For the text-containing cell, return its midpoint in (x, y) coordinate format. 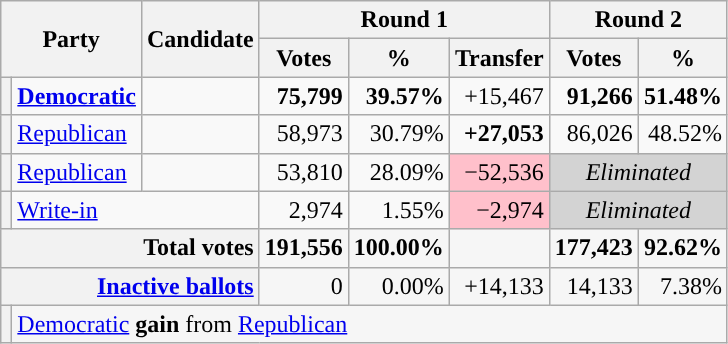
Round 2 (638, 20)
100.00% (398, 248)
7.38% (682, 286)
48.52% (682, 134)
53,810 (304, 172)
Candidate (200, 39)
14,133 (594, 286)
1.55% (398, 210)
51.48% (682, 96)
177,423 (594, 248)
−2,974 (499, 210)
2,974 (304, 210)
28.09% (398, 172)
Party (72, 39)
191,556 (304, 248)
Inactive ballots (130, 286)
Round 1 (404, 20)
Write-in (136, 210)
30.79% (398, 134)
+27,053 (499, 134)
Transfer (499, 58)
−52,536 (499, 172)
Democratic gain from Republican (370, 324)
92.62% (682, 248)
86,026 (594, 134)
Democratic (77, 96)
0 (304, 286)
+15,467 (499, 96)
Total votes (130, 248)
75,799 (304, 96)
39.57% (398, 96)
91,266 (594, 96)
0.00% (398, 286)
58,973 (304, 134)
+14,133 (499, 286)
